Provide the [x, y] coordinate of the cell's center where the given text is located.  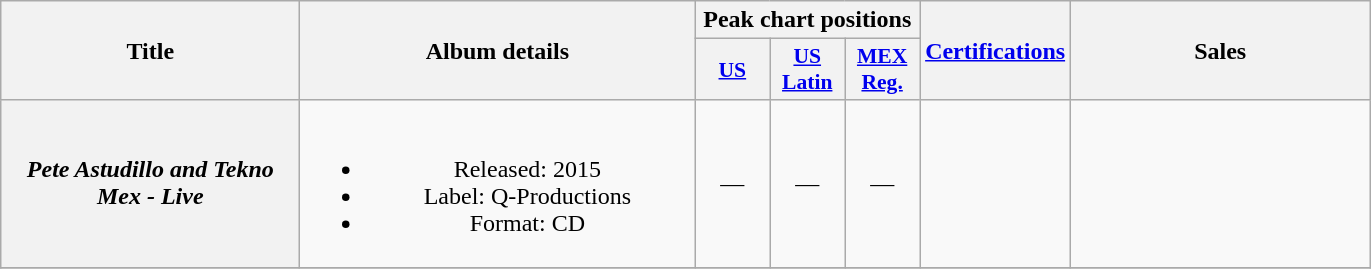
Released: 2015Label: Q-ProductionsFormat: CD [498, 184]
Title [150, 50]
Pete Astudillo and Tekno Mex - Live [150, 184]
Certifications [996, 50]
MEXReg. [882, 70]
Sales [1220, 50]
Peak chart positions [808, 20]
US [732, 70]
Album details [498, 50]
USLatin [808, 70]
